Locate the cell with the specified text and output its (X, Y) center coordinate. 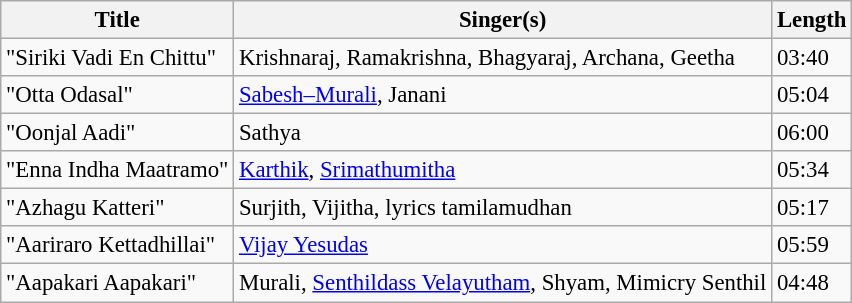
"Oonjal Aadi" (118, 133)
"Azhagu Katteri" (118, 208)
05:59 (812, 245)
Murali, Senthildass Velayutham, Shyam, Mimicry Senthil (503, 283)
Length (812, 20)
05:04 (812, 95)
05:17 (812, 208)
Sabesh–Murali, Janani (503, 95)
04:48 (812, 283)
03:40 (812, 58)
06:00 (812, 133)
Karthik, Srimathumitha (503, 170)
05:34 (812, 170)
Krishnaraj, Ramakrishna, Bhagyaraj, Archana, Geetha (503, 58)
"Aariraro Kettadhillai" (118, 245)
"Aapakari Aapakari" (118, 283)
"Enna Indha Maatramo" (118, 170)
"Siriki Vadi En Chittu" (118, 58)
"Otta Odasal" (118, 95)
Surjith, Vijitha, lyrics tamilamudhan (503, 208)
Vijay Yesudas (503, 245)
Singer(s) (503, 20)
Title (118, 20)
Sathya (503, 133)
